From the cell containing the given text, extract its center point as (x, y) coordinate. 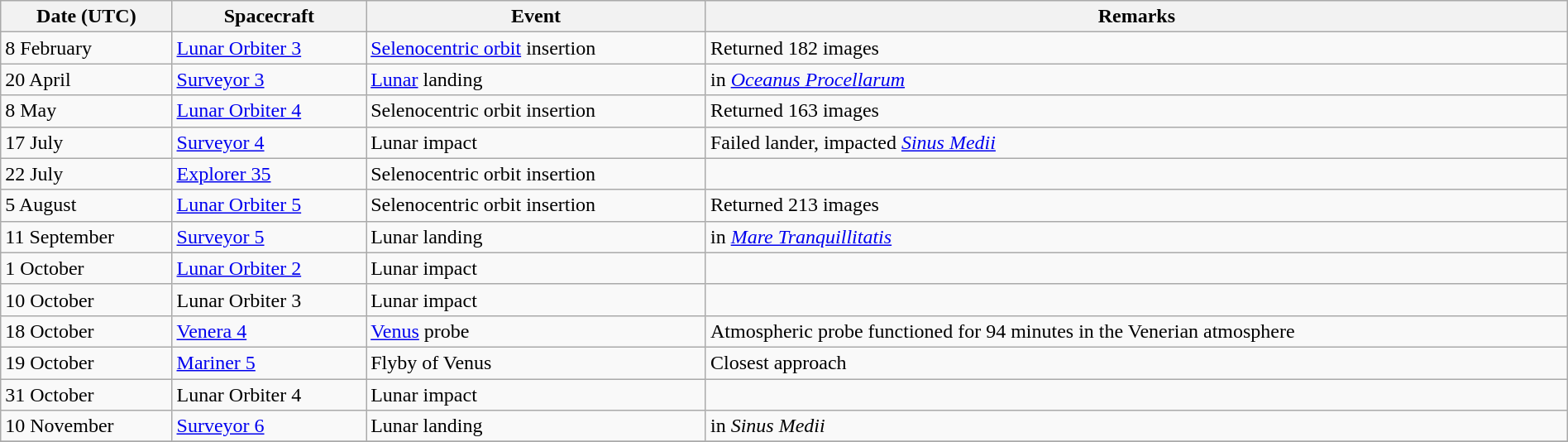
8 May (86, 111)
Mariner 5 (270, 363)
Surveyor 5 (270, 237)
Atmospheric probe functioned for 94 minutes in the Venerian atmosphere (1136, 331)
Venera 4 (270, 331)
Event (536, 17)
17 July (86, 142)
20 April (86, 79)
Remarks (1136, 17)
Flyby of Venus (536, 363)
Lunar Orbiter 5 (270, 205)
Surveyor 6 (270, 426)
Returned 213 images (1136, 205)
Returned 163 images (1136, 111)
Surveyor 3 (270, 79)
Venus probe (536, 331)
Closest approach (1136, 363)
in Oceanus Procellarum (1136, 79)
Lunar Orbiter 2 (270, 268)
Explorer 35 (270, 174)
11 September (86, 237)
Failed lander, impacted Sinus Medii (1136, 142)
Returned 182 images (1136, 48)
Spacecraft (270, 17)
22 July (86, 174)
19 October (86, 363)
Date (UTC) (86, 17)
5 August (86, 205)
31 October (86, 395)
in Sinus Medii (1136, 426)
10 November (86, 426)
18 October (86, 331)
1 October (86, 268)
10 October (86, 300)
in Mare Tranquillitatis (1136, 237)
Surveyor 4 (270, 142)
8 February (86, 48)
